Capture the cell that displays the provided text and extract its [x, y] central coordinate. 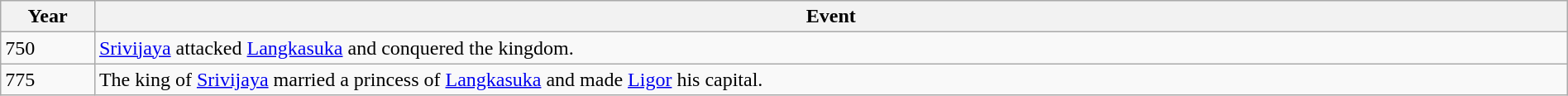
750 [48, 48]
The king of Srivijaya married a princess of Langkasuka and made Ligor his capital. [830, 79]
Srivijaya attacked Langkasuka and conquered the kingdom. [830, 48]
775 [48, 79]
Year [48, 17]
Event [830, 17]
